Search for the cell housing the specified text and yield its [x, y] center coordinate. 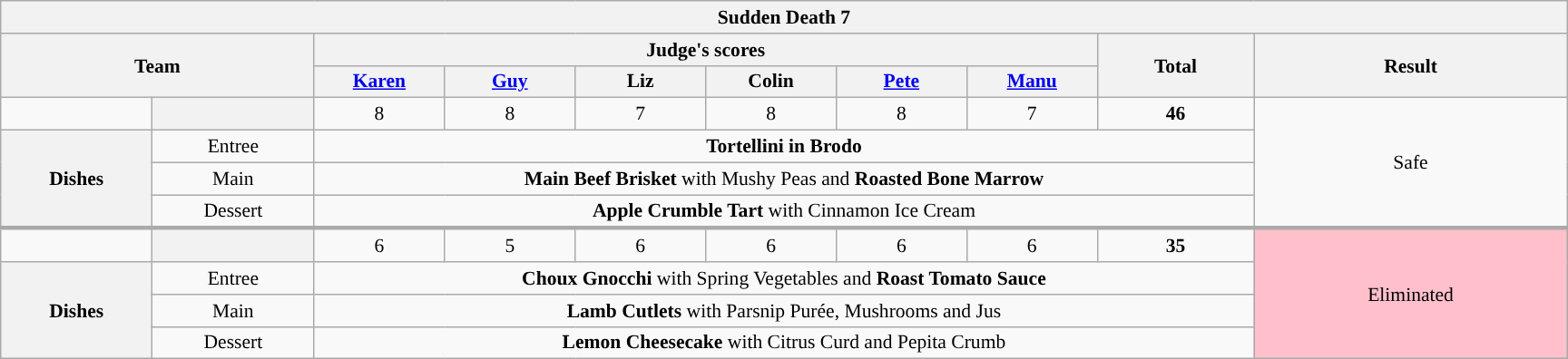
Main Beef Brisket with Mushy Peas and Roasted Bone Marrow [784, 179]
Manu [1032, 82]
Sudden Death 7 [784, 17]
Lemon Cheesecake with Citrus Curd and Pepita Crumb [784, 343]
Tortellini in Brodo [784, 147]
Result [1410, 65]
46 [1176, 114]
5 [510, 245]
Karen [379, 82]
Colin [771, 82]
Total [1176, 65]
Eliminated [1410, 294]
Team [158, 65]
Judge's scores [706, 50]
Lamb Cutlets with Parsnip Purée, Mushrooms and Jus [784, 311]
35 [1176, 245]
Pete [901, 82]
Safe [1410, 163]
Liz [641, 82]
Apple Crumble Tart with Cinnamon Ice Cream [784, 212]
Guy [510, 82]
Choux Gnocchi with Spring Vegetables and Roast Tomato Sauce [784, 278]
